Output the (x, y) coordinate of the center of the cell containing the given text.  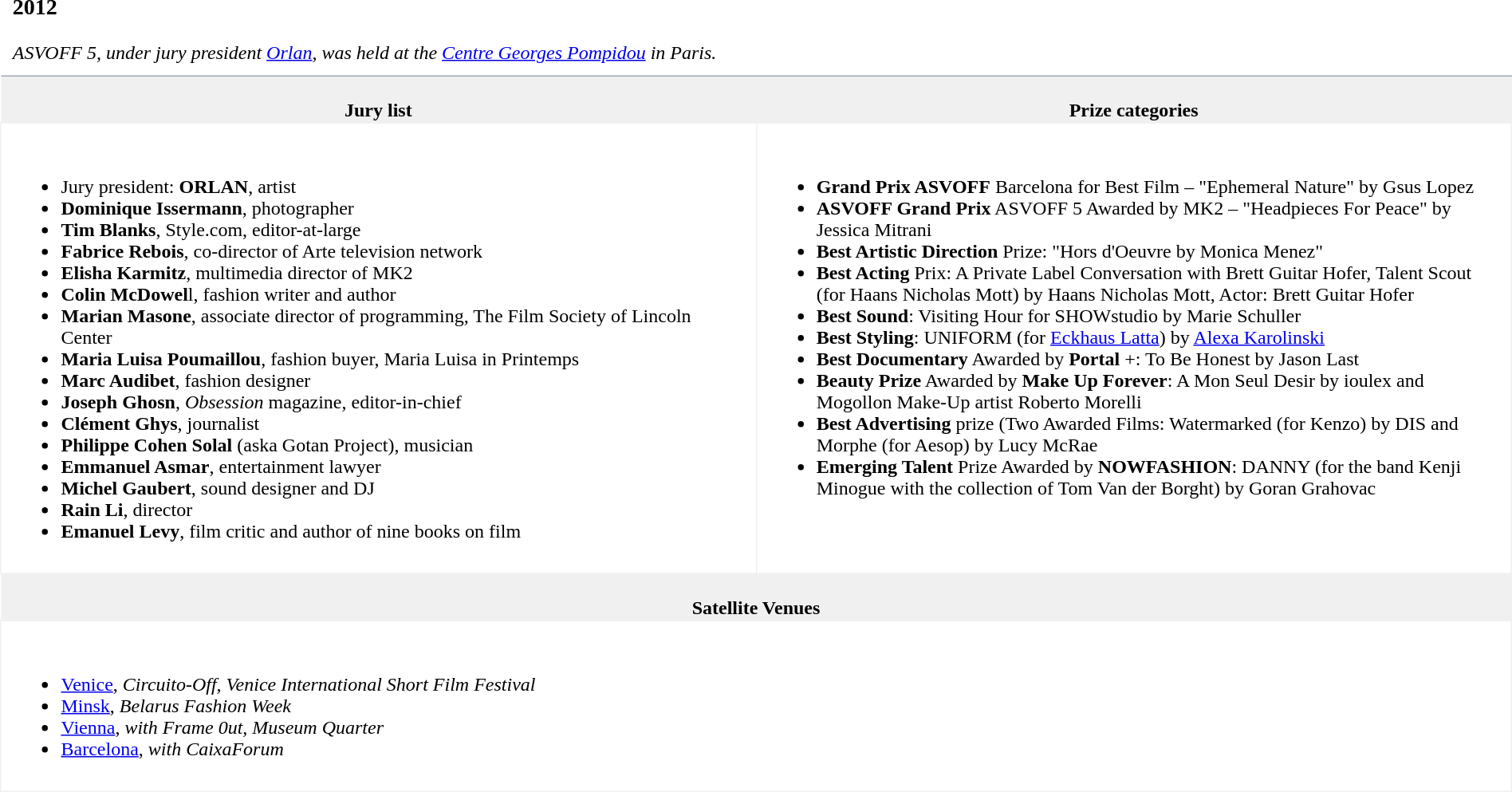
Prize categories (1134, 100)
Satellite Venues (756, 597)
Jury list (378, 100)
